Capture the cell that displays the provided text and extract its (X, Y) central coordinate. 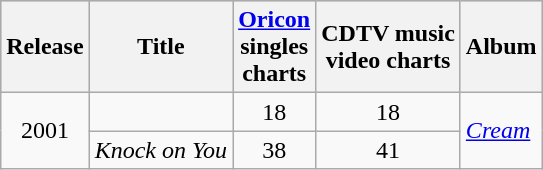
CDTV musicvideo charts (388, 47)
38 (274, 150)
Knock on You (161, 150)
Album (501, 47)
Title (161, 47)
Oriconsinglescharts (274, 47)
2001 (45, 131)
Cream (501, 131)
Release (45, 47)
41 (388, 150)
